Determine the [X, Y] coordinate at the center of the cell enclosing the given text.  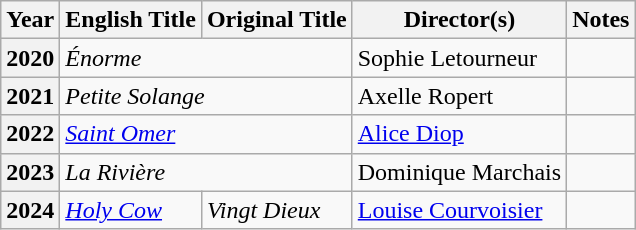
La Rivière [206, 172]
Alice Diop [459, 134]
2022 [30, 134]
Énorme [206, 58]
2024 [30, 210]
Holy Cow [131, 210]
2021 [30, 96]
Saint Omer [206, 134]
English Title [131, 20]
Sophie Letourneur [459, 58]
Axelle Ropert [459, 96]
Louise Courvoisier [459, 210]
Petite Solange [206, 96]
Vingt Dieux [276, 210]
Original Title [276, 20]
2023 [30, 172]
Dominique Marchais [459, 172]
2020 [30, 58]
Notes [601, 20]
Director(s) [459, 20]
Year [30, 20]
